Pinpoint the cell where the given text exists, returning its [x, y] midpoint coordinate. 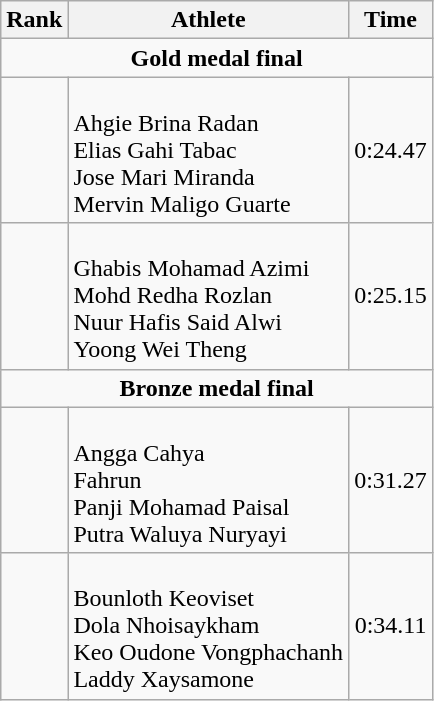
Athlete [208, 20]
Ahgie Brina RadanElias Gahi TabacJose Mari MirandaMervin Maligo Guarte [208, 150]
0:24.47 [391, 150]
0:34.11 [391, 626]
Angga CahyaFahrunPanji Mohamad PaisalPutra Waluya Nuryayi [208, 480]
Time [391, 20]
Bronze medal final [217, 388]
Rank [34, 20]
Gold medal final [217, 58]
Bounloth KeovisetDola NhoisaykhamKeo Oudone VongphachanhLaddy Xaysamone [208, 626]
0:25.15 [391, 296]
0:31.27 [391, 480]
Ghabis Mohamad AzimiMohd Redha RozlanNuur Hafis Said AlwiYoong Wei Theng [208, 296]
